Search for the cell housing the specified text and yield its [x, y] center coordinate. 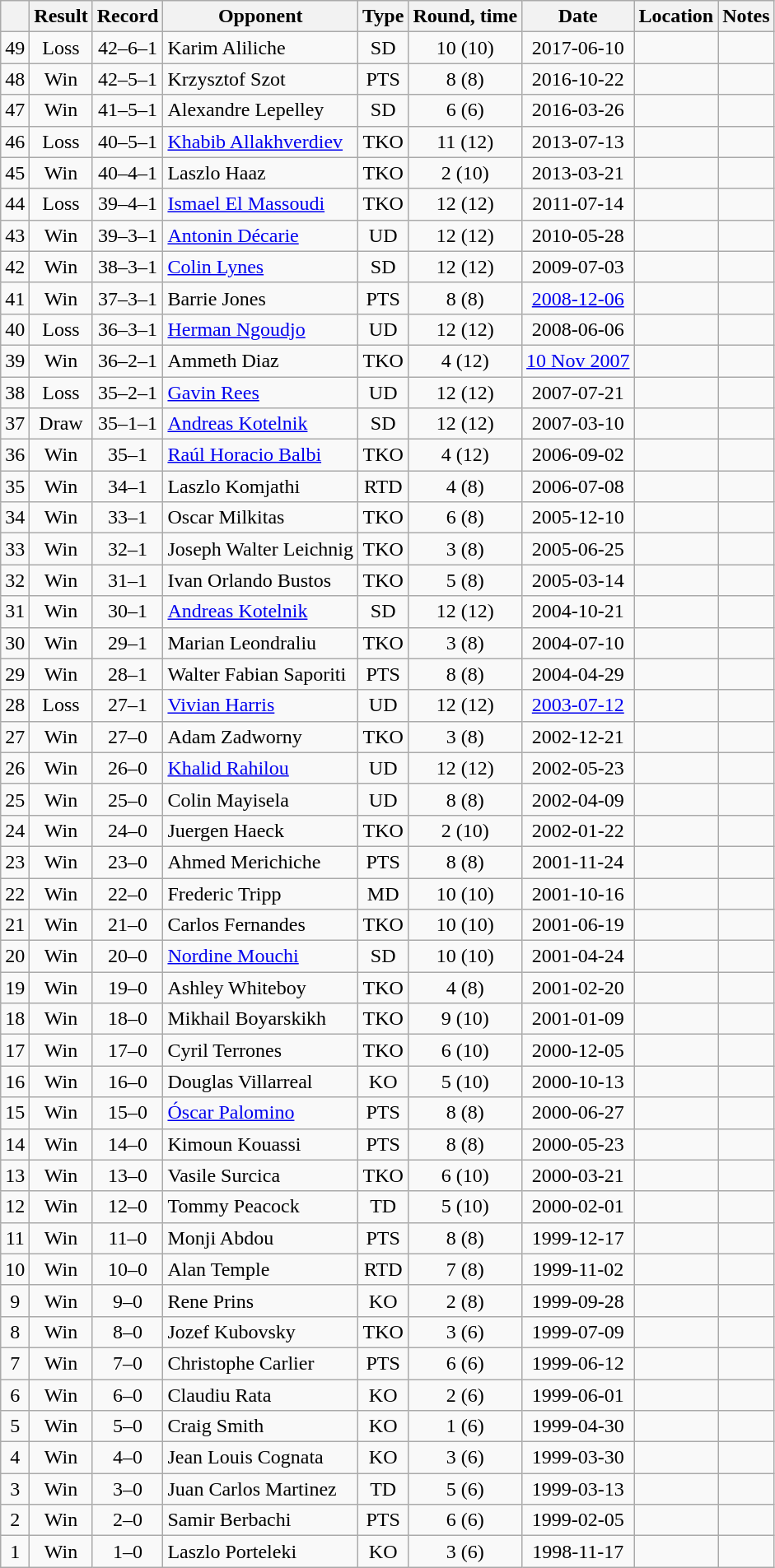
6–0 [128, 1395]
1 (6) [465, 1426]
Carlos Fernandes [260, 925]
Óscar Palomino [260, 1113]
13–0 [128, 1175]
17 [15, 1050]
3–0 [128, 1489]
38–3–1 [128, 267]
20 [15, 956]
Karim Aliliche [260, 48]
5–0 [128, 1426]
1999-09-28 [578, 1300]
28–1 [128, 674]
8–0 [128, 1332]
Alan Temple [260, 1269]
Laszlo Porteleki [260, 1552]
26 [15, 768]
Vasile Surcica [260, 1175]
3 [15, 1489]
1999-06-01 [578, 1395]
42 [15, 267]
18–0 [128, 1019]
2016-03-26 [578, 110]
2004-10-21 [578, 612]
2002-04-09 [578, 799]
7–0 [128, 1363]
37 [15, 424]
Antonin Décarie [260, 235]
40–5–1 [128, 142]
2013-03-21 [578, 173]
Ismael El Massoudi [260, 204]
Adam Zadworny [260, 737]
46 [15, 142]
1999-03-13 [578, 1489]
Colin Mayisela [260, 799]
36–2–1 [128, 361]
33 [15, 549]
6 (8) [465, 518]
11 [15, 1238]
Raúl Horacio Balbi [260, 455]
30–1 [128, 612]
Mikhail Boyarskikh [260, 1019]
8 [15, 1332]
23–0 [128, 862]
22 [15, 893]
21–0 [128, 925]
14 [15, 1144]
2009-07-03 [578, 267]
Ammeth Diaz [260, 361]
Jean Louis Cognata [260, 1458]
2006-09-02 [578, 455]
31 [15, 612]
2002-01-22 [578, 831]
Khabib Allakhverdiev [260, 142]
2013-07-13 [578, 142]
37–3–1 [128, 298]
Herman Ngoudjo [260, 329]
7 (8) [465, 1269]
35–1 [128, 455]
2007-07-21 [578, 393]
10 [15, 1269]
10 Nov 2007 [578, 361]
5 [15, 1426]
2010-05-28 [578, 235]
34 [15, 518]
39–3–1 [128, 235]
11–0 [128, 1238]
4 [15, 1458]
2002-05-23 [578, 768]
16 [15, 1082]
Colin Lynes [260, 267]
2006-07-08 [578, 486]
2000-03-21 [578, 1175]
12 [15, 1207]
Nordine Mouchi [260, 956]
24 [15, 831]
31–1 [128, 580]
49 [15, 48]
Type [384, 16]
2016-10-22 [578, 79]
9 (10) [465, 1019]
Samir Berbachi [260, 1520]
27–1 [128, 705]
2011-07-14 [578, 204]
12–0 [128, 1207]
39–4–1 [128, 204]
19–0 [128, 988]
Kimoun Kouassi [260, 1144]
15–0 [128, 1113]
Ashley Whiteboy [260, 988]
34–1 [128, 486]
Khalid Rahilou [260, 768]
1999-11-02 [578, 1269]
22–0 [128, 893]
Vivian Harris [260, 705]
Christophe Carlier [260, 1363]
2000-06-27 [578, 1113]
9 [15, 1300]
35 [15, 486]
2001-02-20 [578, 988]
2005-12-10 [578, 518]
2001-06-19 [578, 925]
Notes [746, 16]
Location [676, 16]
27–0 [128, 737]
2005-06-25 [578, 549]
1998-11-17 [578, 1552]
Frederic Tripp [260, 893]
2 (6) [465, 1395]
2008-06-06 [578, 329]
Walter Fabian Saporiti [260, 674]
1999-04-30 [578, 1426]
2000-10-13 [578, 1082]
1999-03-30 [578, 1458]
Record [128, 16]
4–0 [128, 1458]
Ivan Orlando Bustos [260, 580]
Cyril Terrones [260, 1050]
40–4–1 [128, 173]
Craig Smith [260, 1426]
1 [15, 1552]
Claudiu Rata [260, 1395]
40 [15, 329]
2000-05-23 [578, 1144]
36–3–1 [128, 329]
2–0 [128, 1520]
6 [15, 1395]
Marian Leondraliu [260, 643]
2008-12-06 [578, 298]
15 [15, 1113]
5 (8) [465, 580]
32 [15, 580]
7 [15, 1363]
26–0 [128, 768]
Tommy Peacock [260, 1207]
Opponent [260, 16]
17–0 [128, 1050]
Barrie Jones [260, 298]
2001-01-09 [578, 1019]
32–1 [128, 549]
20–0 [128, 956]
Laszlo Haaz [260, 173]
25 [15, 799]
1999-07-09 [578, 1332]
45 [15, 173]
1999-12-17 [578, 1238]
Gavin Rees [260, 393]
1999-06-12 [578, 1363]
48 [15, 79]
16–0 [128, 1082]
Rene Prins [260, 1300]
Laszlo Komjathi [260, 486]
21 [15, 925]
2004-04-29 [578, 674]
Monji Abdou [260, 1238]
Alexandre Lepelley [260, 110]
29–1 [128, 643]
28 [15, 705]
Juergen Haeck [260, 831]
2005-03-14 [578, 580]
27 [15, 737]
Oscar Milkitas [260, 518]
2001-04-24 [578, 956]
47 [15, 110]
2002-12-21 [578, 737]
2003-07-12 [578, 705]
38 [15, 393]
30 [15, 643]
41 [15, 298]
42–5–1 [128, 79]
Joseph Walter Leichnig [260, 549]
Result [61, 16]
14–0 [128, 1144]
42–6–1 [128, 48]
2007-03-10 [578, 424]
Date [578, 16]
Krzysztof Szot [260, 79]
24–0 [128, 831]
43 [15, 235]
36 [15, 455]
2004-07-10 [578, 643]
Douglas Villarreal [260, 1082]
Round, time [465, 16]
19 [15, 988]
1999-02-05 [578, 1520]
39 [15, 361]
Juan Carlos Martinez [260, 1489]
23 [15, 862]
29 [15, 674]
2017-06-10 [578, 48]
11 (12) [465, 142]
2001-11-24 [578, 862]
1–0 [128, 1552]
Draw [61, 424]
2001-10-16 [578, 893]
13 [15, 1175]
2000-12-05 [578, 1050]
2 (8) [465, 1300]
25–0 [128, 799]
9–0 [128, 1300]
10–0 [128, 1269]
5 (6) [465, 1489]
35–1–1 [128, 424]
41–5–1 [128, 110]
Ahmed Merichiche [260, 862]
MD [384, 893]
Jozef Kubovsky [260, 1332]
2 [15, 1520]
33–1 [128, 518]
18 [15, 1019]
35–2–1 [128, 393]
44 [15, 204]
2000-02-01 [578, 1207]
